Locate the cell with the specified text and output its [x, y] center coordinate. 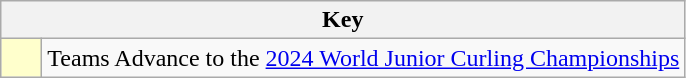
Key [343, 20]
Teams Advance to the 2024 World Junior Curling Championships [364, 58]
